Provide the [X, Y] coordinate of the cell's center where the given text is located.  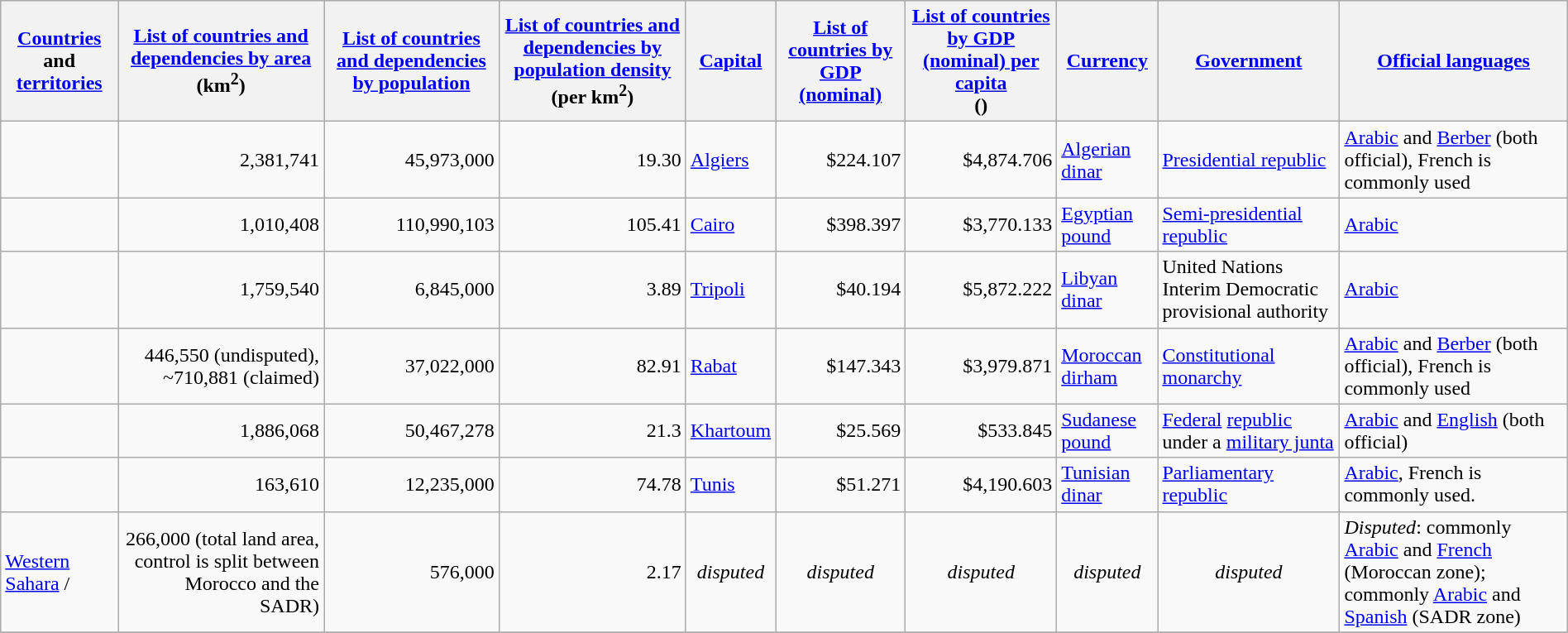
Official languages [1454, 61]
List of countries by GDP (nominal) [840, 61]
$3,770.133 [981, 225]
446,550 (undisputed), ~710,881 (claimed) [222, 366]
$3,979.871 [981, 366]
Khartoum [730, 430]
Presidential republic [1249, 160]
Federal republic under a military junta [1249, 430]
45,973,000 [412, 160]
Currency [1107, 61]
37,022,000 [412, 366]
Algiers [730, 160]
Egyptian pound [1107, 225]
$51.271 [840, 485]
Arabic, French is commonly used. [1454, 485]
Constitutional monarchy [1249, 366]
Western Sahara / [60, 572]
576,000 [412, 572]
82.91 [592, 366]
2,381,741 [222, 160]
6,845,000 [412, 290]
Sudanese pound [1107, 430]
266,000 (total land area, control is split between Morocco and the SADR) [222, 572]
Arabic and English (both official) [1454, 430]
Algerian dinar [1107, 160]
1,010,408 [222, 225]
$398.397 [840, 225]
List of countries and dependencies by population density(per km2) [592, 61]
Parliamentary republic [1249, 485]
Government [1249, 61]
1,759,540 [222, 290]
Countries and territories [60, 61]
$4,190.603 [981, 485]
$224.107 [840, 160]
74.78 [592, 485]
List of countries and dependencies by population [412, 61]
$147.343 [840, 366]
19.30 [592, 160]
$25.569 [840, 430]
2.17 [592, 572]
12,235,000 [412, 485]
110,990,103 [412, 225]
Tunis [730, 485]
Moroccan dirham [1107, 366]
Tripoli [730, 290]
Rabat [730, 366]
50,467,278 [412, 430]
List of countries by GDP (nominal) per capita() [981, 61]
List of countries and dependencies by area(km2) [222, 61]
21.3 [592, 430]
3.89 [592, 290]
1,886,068 [222, 430]
$40.194 [840, 290]
Tunisian dinar [1107, 485]
United Nations Interim Democratic provisional authority [1249, 290]
Cairo [730, 225]
Semi-presidential republic [1249, 225]
$5,872.222 [981, 290]
Libyan dinar [1107, 290]
163,610 [222, 485]
$4,874.706 [981, 160]
$533.845 [981, 430]
Disputed: commonly Arabic and French (Moroccan zone); commonly Arabic and Spanish (SADR zone) [1454, 572]
105.41 [592, 225]
Capital [730, 61]
